Capture the cell that displays the provided text and extract its [x, y] central coordinate. 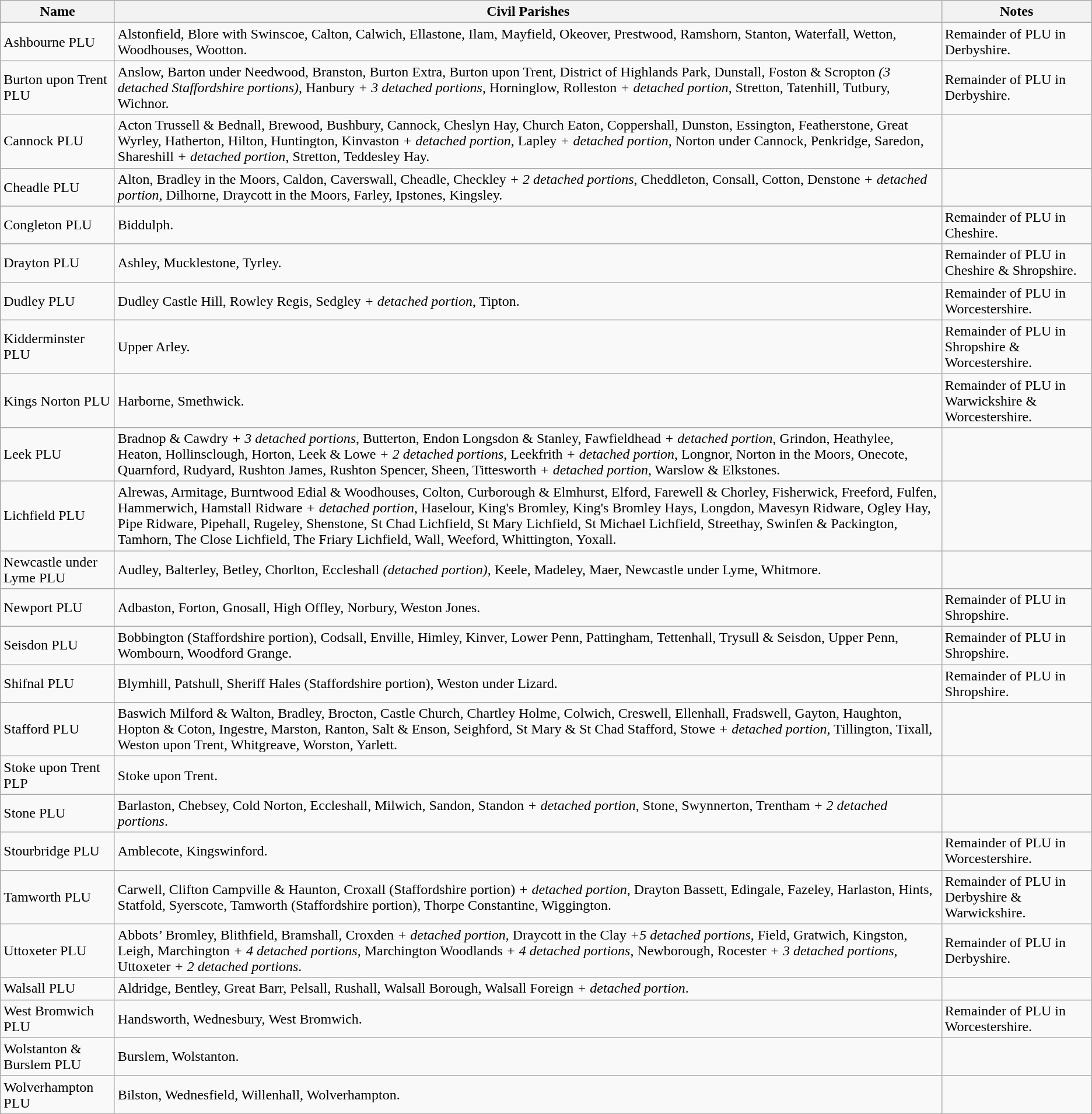
Wolverhampton PLU [58, 1095]
Upper Arley. [528, 347]
Lichfield PLU [58, 516]
Wolstanton & Burslem PLU [58, 1056]
Dudley Castle Hill, Rowley Regis, Sedgley + detached portion, Tipton. [528, 301]
Cannock PLU [58, 141]
Stone PLU [58, 813]
Name [58, 12]
Bilston, Wednesfield, Willenhall, Wolverhampton. [528, 1095]
Uttoxeter PLU [58, 951]
Dudley PLU [58, 301]
Remainder of PLU in Derbyshire & Warwickshire. [1016, 897]
Ashbourne PLU [58, 42]
Newcastle under Lyme PLU [58, 570]
Amblecote, Kingswinford. [528, 851]
Congleton PLU [58, 225]
Newport PLU [58, 608]
West Bromwich PLU [58, 1019]
Stourbridge PLU [58, 851]
Shifnal PLU [58, 684]
Tamworth PLU [58, 897]
Remainder of PLU in Warwickshire & Worcestershire. [1016, 400]
Remainder of PLU in Shropshire & Worcestershire. [1016, 347]
Harborne, Smethwick. [528, 400]
Drayton PLU [58, 263]
Audley, Balterley, Betley, Chorlton, Eccleshall (detached portion), Keele, Madeley, Maer, Newcastle under Lyme, Whitmore. [528, 570]
Handsworth, Wednesbury, West Bromwich. [528, 1019]
Remainder of PLU in Cheshire. [1016, 225]
Stafford PLU [58, 729]
Notes [1016, 12]
Kidderminster PLU [58, 347]
Remainder of PLU in Cheshire & Shropshire. [1016, 263]
Burslem, Wolstanton. [528, 1056]
Stoke upon Trent PLP [58, 775]
Leek PLU [58, 454]
Barlaston, Chebsey, Cold Norton, Eccleshall, Milwich, Sandon, Standon + detached portion, Stone, Swynnerton, Trentham + 2 detached portions. [528, 813]
Seisdon PLU [58, 645]
Kings Norton PLU [58, 400]
Biddulph. [528, 225]
Stoke upon Trent. [528, 775]
Ashley, Mucklestone, Tyrley. [528, 263]
Adbaston, Forton, Gnosall, High Offley, Norbury, Weston Jones. [528, 608]
Aldridge, Bentley, Great Barr, Pelsall, Rushall, Walsall Borough, Walsall Foreign + detached portion. [528, 989]
Cheadle PLU [58, 187]
Civil Parishes [528, 12]
Walsall PLU [58, 989]
Burton upon Trent PLU [58, 88]
Blymhill, Patshull, Sheriff Hales (Staffordshire portion), Weston under Lizard. [528, 684]
